Detect which cell encompasses the target text, then output its (X, Y) center coordinate. 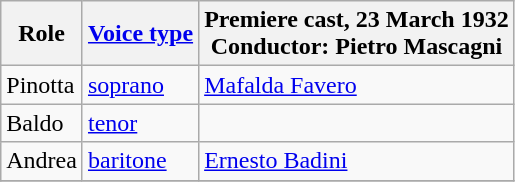
Role (42, 34)
Baldo (42, 123)
soprano (140, 85)
Pinotta (42, 85)
Mafalda Favero (357, 85)
baritone (140, 161)
Voice type (140, 34)
tenor (140, 123)
Andrea (42, 161)
Premiere cast, 23 March 1932Conductor: Pietro Mascagni (357, 34)
Ernesto Badini (357, 161)
